Return (X, Y) of the center of cell containing provided text 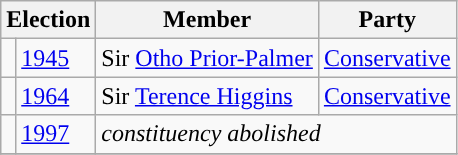
Member (208, 20)
1945 (56, 58)
1997 (56, 134)
constituency abolished (276, 134)
1964 (56, 96)
Election (48, 20)
Sir Terence Higgins (208, 96)
Sir Otho Prior-Palmer (208, 58)
Party (387, 20)
